For the text-containing cell, return its midpoint in [x, y] coordinate format. 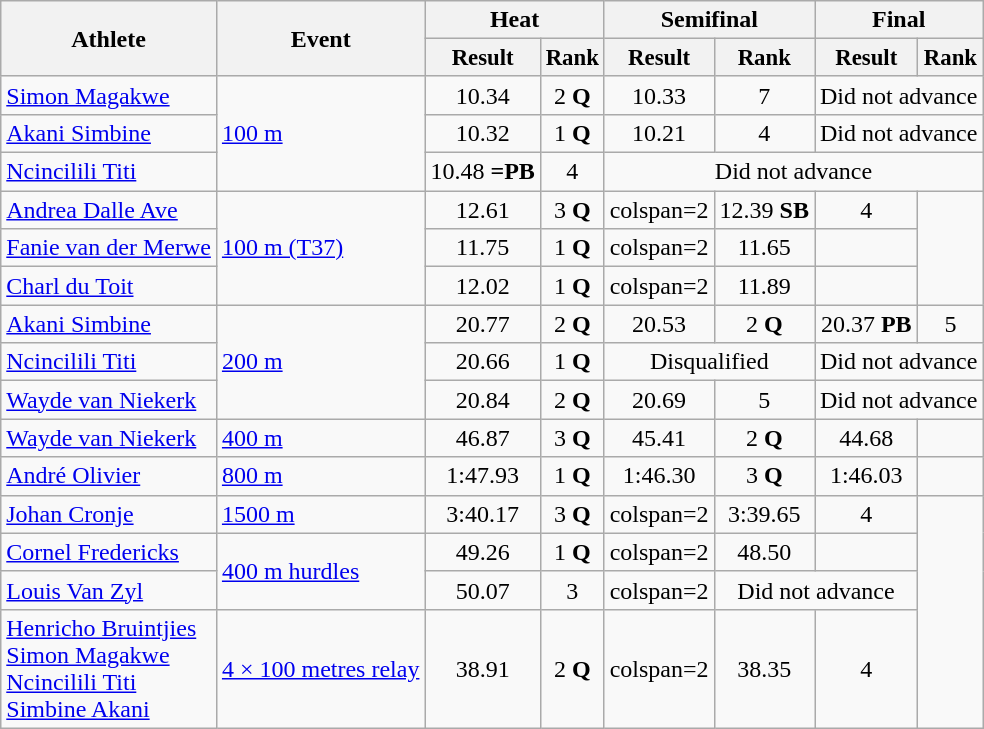
1:47.93 [482, 476]
20.37 PB [866, 324]
Heat [514, 20]
800 m [320, 476]
Athlete [109, 39]
38.35 [764, 668]
100 m (T37) [320, 248]
11.89 [764, 286]
20.66 [482, 362]
200 m [320, 362]
3:40.17 [482, 514]
Cornel Fredericks [109, 552]
400 m [320, 438]
Fanie van der Merwe [109, 248]
10.48 =PB [482, 172]
4 × 100 metres relay [320, 668]
1:46.30 [659, 476]
Simon Magakwe [109, 95]
Event [320, 39]
10.34 [482, 95]
Final [898, 20]
49.26 [482, 552]
12.02 [482, 286]
1500 m [320, 514]
11.65 [764, 248]
400 m hurdles [320, 571]
3:39.65 [764, 514]
46.87 [482, 438]
20.77 [482, 324]
3 [572, 590]
1:46.03 [866, 476]
45.41 [659, 438]
Johan Cronje [109, 514]
38.91 [482, 668]
12.39 SB [764, 210]
11.75 [482, 248]
Louis Van Zyl [109, 590]
10.32 [482, 133]
Semifinal [709, 20]
7 [764, 95]
André Olivier [109, 476]
20.84 [482, 400]
44.68 [866, 438]
Charl du Toit [109, 286]
20.53 [659, 324]
48.50 [764, 552]
50.07 [482, 590]
12.61 [482, 210]
Henricho BruintjiesSimon MagakweNcincilili TitiSimbine Akani [109, 668]
20.69 [659, 400]
Disqualified [709, 362]
10.33 [659, 95]
Andrea Dalle Ave [109, 210]
10.21 [659, 133]
100 m [320, 133]
